Pinpoint the cell where the given text exists, returning its [X, Y] midpoint coordinate. 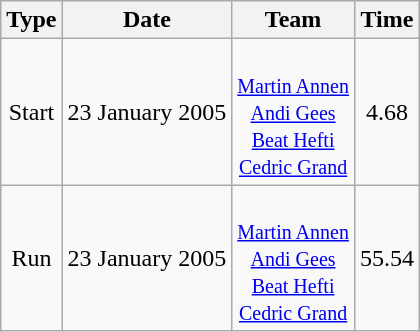
Time [386, 20]
Run [32, 258]
Team [294, 20]
Start [32, 112]
4.68 [386, 112]
Date [147, 20]
Type [32, 20]
55.54 [386, 258]
